Determine the (X, Y) coordinate at the center of the cell enclosing the given text.  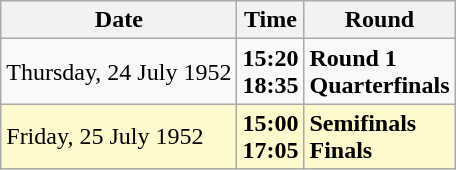
15:2018:35 (270, 72)
Date (119, 20)
SemifinalsFinals (380, 136)
Time (270, 20)
15:0017:05 (270, 136)
Round 1Quarterfinals (380, 72)
Round (380, 20)
Friday, 25 July 1952 (119, 136)
Thursday, 24 July 1952 (119, 72)
